For the text-containing cell, return its midpoint in [x, y] coordinate format. 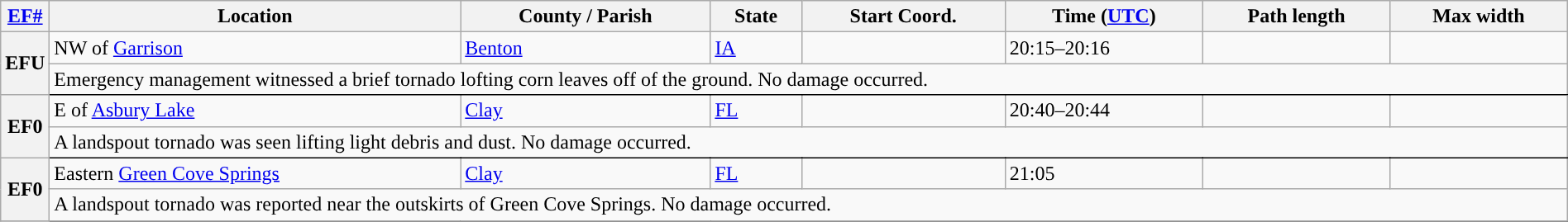
State [756, 17]
Max width [1479, 17]
20:15–20:16 [1103, 48]
Location [255, 17]
20:40–20:44 [1103, 111]
Eastern Green Cove Springs [255, 173]
Emergency management witnessed a brief tornado lofting corn leaves off of the ground. No damage occurred. [809, 79]
21:05 [1103, 173]
EFU [25, 64]
A landspout tornado was seen lifting light debris and dust. No damage occurred. [809, 142]
Path length [1297, 17]
EF# [25, 17]
County / Parish [586, 17]
NW of Garrison [255, 48]
Benton [586, 48]
A landspout tornado was reported near the outskirts of Green Cove Springs. No damage occurred. [809, 205]
Start Coord. [903, 17]
E of Asbury Lake [255, 111]
Time (UTC) [1103, 17]
IA [756, 48]
